Capture the cell that displays the provided text and extract its [x, y] central coordinate. 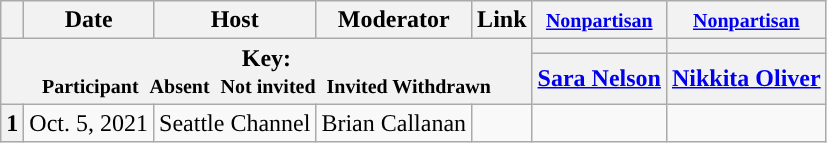
Brian Callanan [394, 123]
Link [502, 20]
Key: Participant Absent Not invited Invited Withdrawn [266, 72]
Date [89, 20]
Moderator [394, 20]
Host [235, 20]
Seattle Channel [235, 123]
1 [12, 123]
Sara Nelson [599, 78]
Oct. 5, 2021 [89, 123]
Nikkita Oliver [746, 78]
